Capture the cell that displays the provided text and extract its (x, y) central coordinate. 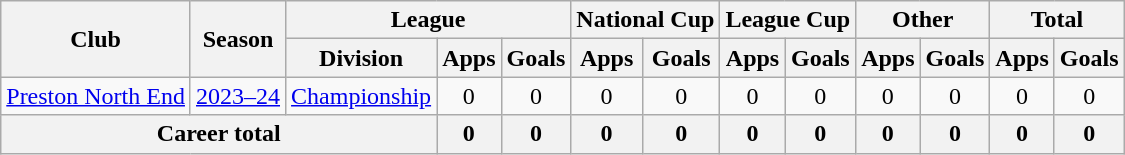
Club (96, 39)
2023–24 (238, 96)
League (428, 20)
Championship (362, 96)
League Cup (788, 20)
Career total (219, 134)
Season (238, 39)
Preston North End (96, 96)
National Cup (646, 20)
Total (1057, 20)
Other (923, 20)
Division (362, 58)
